Return [X, Y] of the center of cell containing provided text 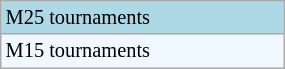
M25 tournaments [142, 17]
M15 tournaments [142, 51]
